Return (x, y) of the center of cell containing provided text 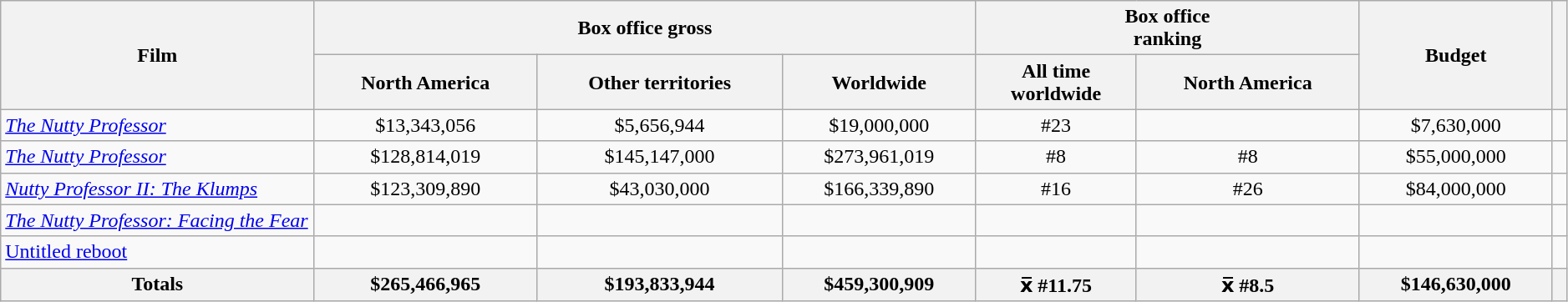
The Nutty Professor: Facing the Fear (157, 220)
$273,961,019 (879, 157)
$5,656,944 (660, 125)
Other territories (660, 82)
#23 (1056, 125)
$123,309,890 (426, 189)
All time worldwide (1056, 82)
$84,000,000 (1455, 189)
Worldwide (879, 82)
$13,343,056 (426, 125)
x̅ #8.5 (1248, 284)
Box office ranking (1168, 28)
Film (157, 55)
Nutty Professor II: The Klumps (157, 189)
$145,147,000 (660, 157)
Box office gross (645, 28)
$193,833,944 (660, 284)
$43,030,000 (660, 189)
#26 (1248, 189)
Budget (1455, 55)
$166,339,890 (879, 189)
x̅ #11.75 (1056, 284)
$146,630,000 (1455, 284)
#16 (1056, 189)
$7,630,000 (1455, 125)
$265,466,965 (426, 284)
$19,000,000 (879, 125)
Totals (157, 284)
$128,814,019 (426, 157)
$55,000,000 (1455, 157)
$459,300,909 (879, 284)
Untitled reboot (157, 252)
